Capture the cell that displays the provided text and extract its (X, Y) central coordinate. 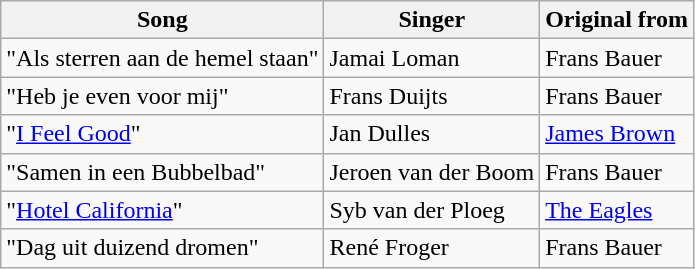
Jan Dulles (432, 134)
Original from (617, 20)
"Heb je even voor mij" (162, 96)
"Dag uit duizend dromen" (162, 248)
The Eagles (617, 210)
Singer (432, 20)
"Samen in een Bubbelbad" (162, 172)
"Als sterren aan de hemel staan" (162, 58)
René Froger (432, 248)
Jamai Loman (432, 58)
Jeroen van der Boom (432, 172)
"Hotel California" (162, 210)
"I Feel Good" (162, 134)
Song (162, 20)
James Brown (617, 134)
Frans Duijts (432, 96)
Syb van der Ploeg (432, 210)
